For the text-containing cell, return its midpoint in [x, y] coordinate format. 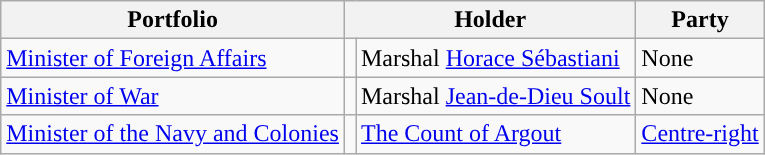
Marshal Jean-de-Dieu Soult [496, 96]
Party [700, 20]
Minister of Foreign Affairs [173, 58]
Minister of War [173, 96]
The Count of Argout [496, 134]
Holder [490, 20]
Marshal Horace Sébastiani [496, 58]
Portfolio [173, 20]
Centre-right [700, 134]
Minister of the Navy and Colonies [173, 134]
